Search for the cell housing the specified text and yield its [X, Y] center coordinate. 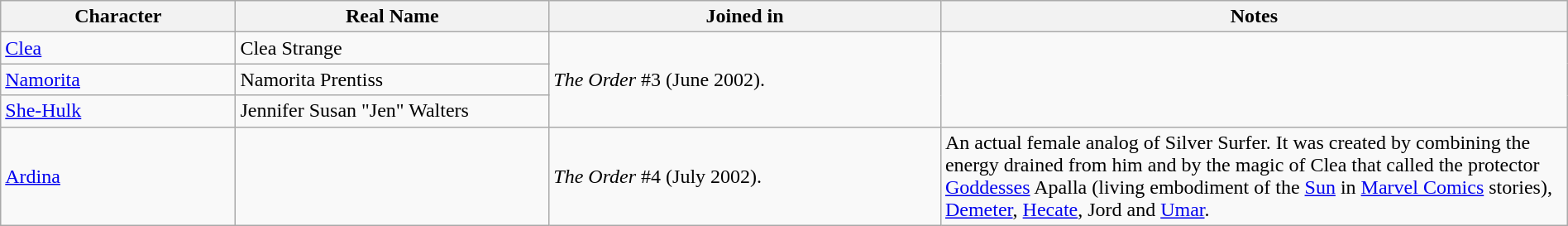
She-Hulk [118, 111]
The Order #3 (June 2002). [745, 79]
Joined in [745, 17]
The Order #4 (July 2002). [745, 176]
Real Name [392, 17]
Namorita Prentiss [392, 79]
Character [118, 17]
Notes [1254, 17]
Namorita [118, 79]
Clea Strange [392, 48]
Clea [118, 48]
Ardina [118, 176]
Jennifer Susan "Jen" Walters [392, 111]
